Pinpoint the cell where the given text exists, returning its [X, Y] midpoint coordinate. 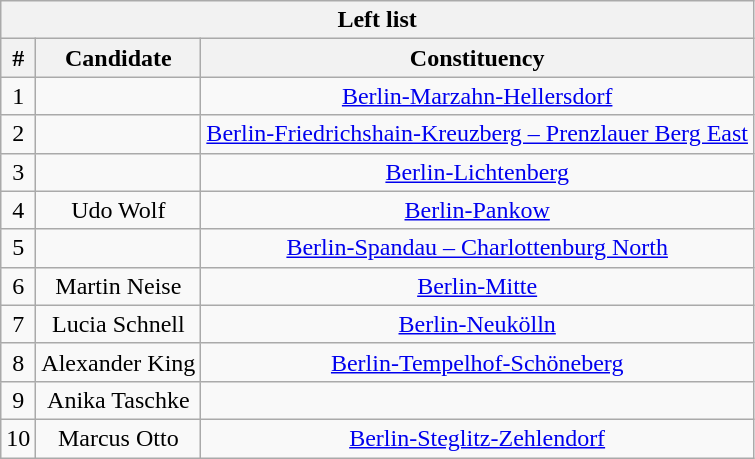
Lucia Schnell [118, 324]
Berlin-Marzahn-Hellersdorf [478, 96]
8 [18, 362]
Berlin-Pankow [478, 210]
3 [18, 172]
# [18, 58]
Constituency [478, 58]
Berlin-Mitte [478, 286]
Alexander King [118, 362]
Berlin-Neukölln [478, 324]
Berlin-Spandau – Charlottenburg North [478, 248]
6 [18, 286]
Berlin-Steglitz-Zehlendorf [478, 438]
2 [18, 134]
7 [18, 324]
Anika Taschke [118, 400]
9 [18, 400]
1 [18, 96]
Udo Wolf [118, 210]
Berlin-Tempelhof-Schöneberg [478, 362]
Marcus Otto [118, 438]
4 [18, 210]
5 [18, 248]
Left list [378, 20]
Berlin-Friedrichshain-Kreuzberg – Prenzlauer Berg East [478, 134]
Candidate [118, 58]
10 [18, 438]
Berlin-Lichtenberg [478, 172]
Martin Neise [118, 286]
